For the text-containing cell, return its midpoint in (x, y) coordinate format. 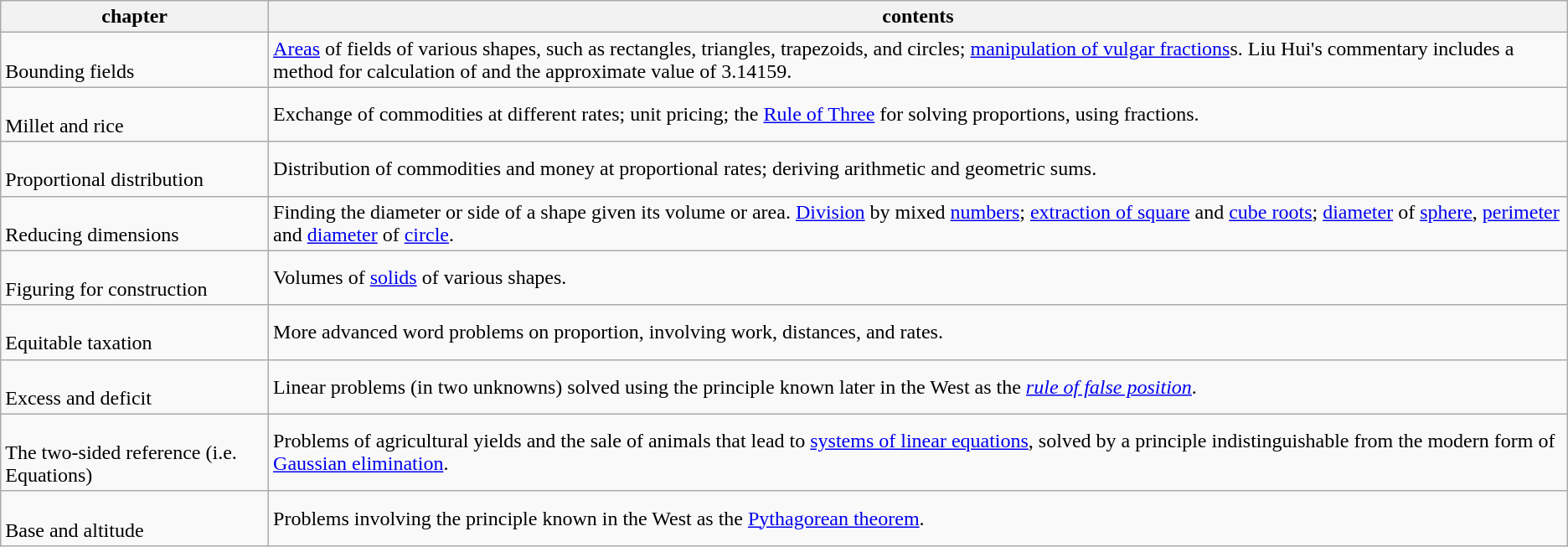
Volumes of solids of various shapes. (918, 278)
Proportional distribution (135, 169)
Base and altitude (135, 518)
Distribution of commodities and money at proportional rates; deriving arithmetic and geometric sums. (918, 169)
Equitable taxation (135, 332)
Millet and rice (135, 114)
More advanced word problems on proportion, involving work, distances, and rates. (918, 332)
Problems involving the principle known in the West as the Pythagorean theorem. (918, 518)
Reducing dimensions (135, 223)
Exchange of commodities at different rates; unit pricing; the Rule of Three for solving proportions, using fractions. (918, 114)
Linear problems (in two unknowns) solved using the principle known later in the West as the rule of false position. (918, 387)
Figuring for construction (135, 278)
Bounding fields (135, 60)
Excess and deficit (135, 387)
contents (918, 17)
The two-sided reference (i.e. Equations) (135, 452)
chapter (135, 17)
